Return (X, Y) of the center of cell containing provided text 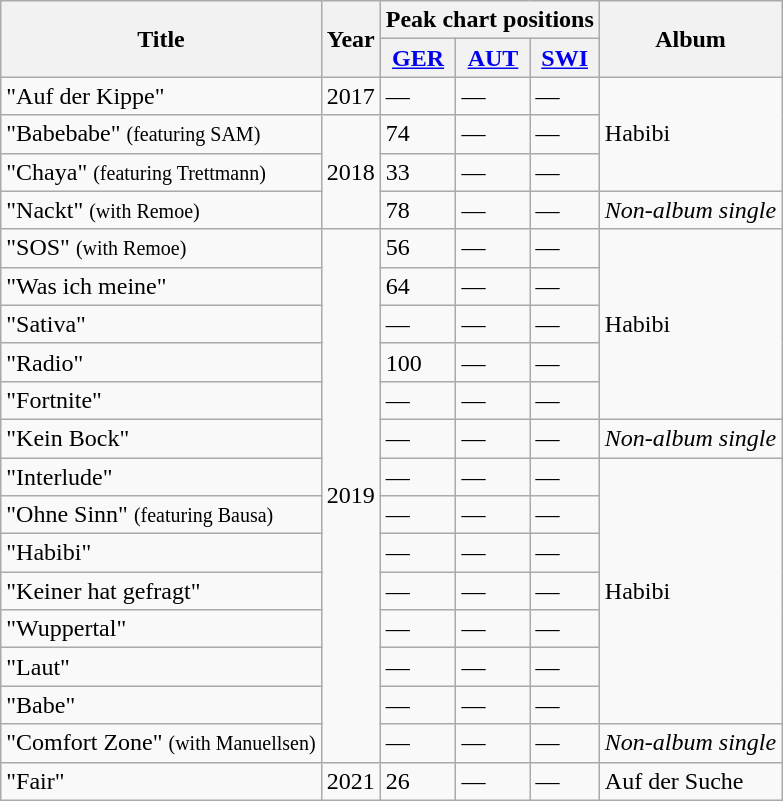
"Kein Bock" (161, 438)
GER (418, 58)
Peak chart positions (490, 20)
SWI (564, 58)
56 (418, 248)
"Habibi" (161, 553)
"Fair" (161, 781)
"Interlude" (161, 477)
"Laut" (161, 667)
Title (161, 39)
Auf der Suche (690, 781)
"Fortnite" (161, 400)
64 (418, 286)
"Chaya" (featuring Trettmann) (161, 172)
2018 (350, 172)
74 (418, 134)
"Keiner hat gefragt" (161, 591)
"Radio" (161, 362)
"Ohne Sinn" (featuring Bausa) (161, 515)
78 (418, 210)
100 (418, 362)
"SOS" (with Remoe) (161, 248)
"Babebabe" (featuring SAM) (161, 134)
"Auf der Kippe" (161, 96)
"Was ich meine" (161, 286)
Album (690, 39)
26 (418, 781)
"Comfort Zone" (with Manuellsen) (161, 743)
"Wuppertal" (161, 629)
Year (350, 39)
2021 (350, 781)
AUT (493, 58)
33 (418, 172)
2017 (350, 96)
2019 (350, 496)
"Babe" (161, 705)
"Sativa" (161, 324)
"Nackt" (with Remoe) (161, 210)
